Search for the cell housing the specified text and yield its [X, Y] center coordinate. 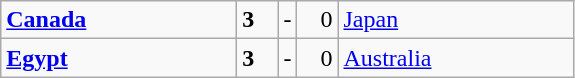
Australia [456, 58]
Canada [119, 20]
Egypt [119, 58]
Japan [456, 20]
